Locate the cell with the specified text and output its [X, Y] center coordinate. 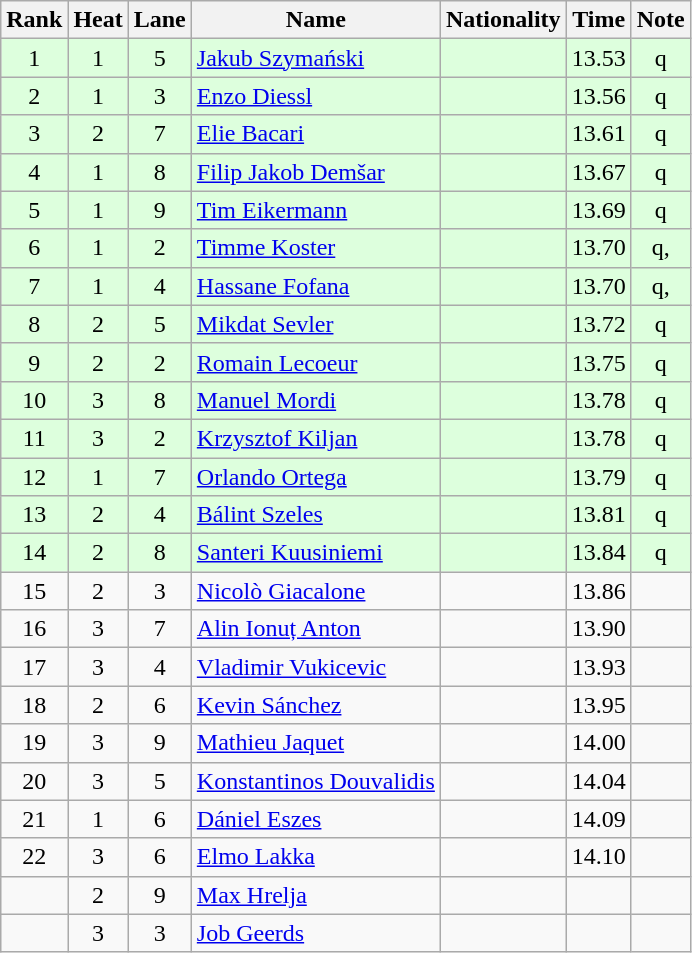
11 [34, 438]
13.72 [598, 324]
Heat [98, 20]
13.84 [598, 553]
13.90 [598, 629]
Lane [160, 20]
16 [34, 629]
Name [316, 20]
13.79 [598, 477]
13.86 [598, 591]
21 [34, 819]
13.69 [598, 210]
13.56 [598, 96]
20 [34, 781]
14.00 [598, 743]
Konstantinos Douvalidis [316, 781]
10 [34, 400]
12 [34, 477]
19 [34, 743]
Orlando Ortega [316, 477]
13.93 [598, 667]
13.53 [598, 58]
Krzysztof Kiljan [316, 438]
Romain Lecoeur [316, 362]
Max Hrelja [316, 895]
13.67 [598, 172]
Time [598, 20]
Mikdat Sevler [316, 324]
Mathieu Jaquet [316, 743]
14.09 [598, 819]
13.75 [598, 362]
14 [34, 553]
Kevin Sánchez [316, 705]
Jakub Szymański [316, 58]
13.95 [598, 705]
Elie Bacari [316, 134]
Manuel Mordi [316, 400]
Santeri Kuusiniemi [316, 553]
14.10 [598, 857]
13.61 [598, 134]
Dániel Eszes [316, 819]
Alin Ionuț Anton [316, 629]
22 [34, 857]
Job Geerds [316, 933]
13 [34, 515]
Enzo Diessl [316, 96]
Rank [34, 20]
15 [34, 591]
Timme Koster [316, 248]
Bálint Szeles [316, 515]
14.04 [598, 781]
Note [660, 20]
18 [34, 705]
Nicolò Giacalone [316, 591]
Elmo Lakka [316, 857]
Filip Jakob Demšar [316, 172]
Nationality [503, 20]
Hassane Fofana [316, 286]
13.81 [598, 515]
Tim Eikermann [316, 210]
17 [34, 667]
Vladimir Vukicevic [316, 667]
